Return [x, y] of the center of cell containing provided text 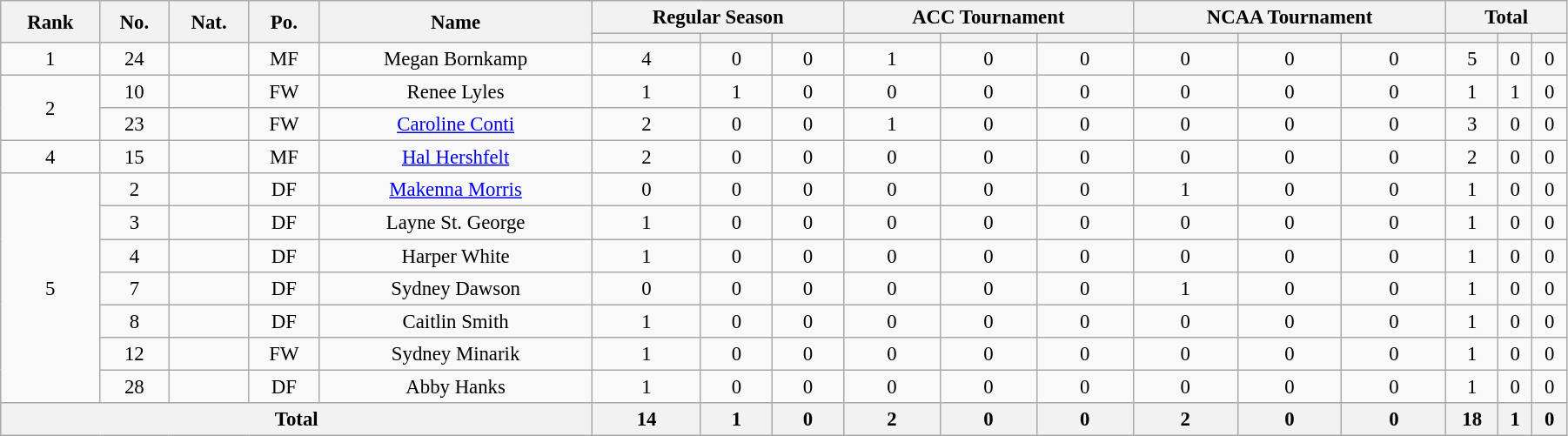
Makenna Morris [455, 191]
Layne St. George [455, 223]
Regular Season [719, 17]
Hal Hershfelt [455, 158]
8 [134, 321]
NCAA Tournament [1290, 17]
14 [647, 419]
Caroline Conti [455, 124]
23 [134, 124]
7 [134, 288]
ACC Tournament [988, 17]
Renee Lyles [455, 92]
Megan Bornkamp [455, 59]
18 [1472, 419]
12 [134, 353]
Po. [284, 22]
Sydney Dawson [455, 288]
Rank [50, 22]
Nat. [209, 22]
24 [134, 59]
Abby Hanks [455, 386]
Name [455, 22]
Sydney Minarik [455, 353]
10 [134, 92]
Caitlin Smith [455, 321]
No. [134, 22]
15 [134, 158]
28 [134, 386]
Harper White [455, 256]
